Locate the cell with the specified text and output its [X, Y] center coordinate. 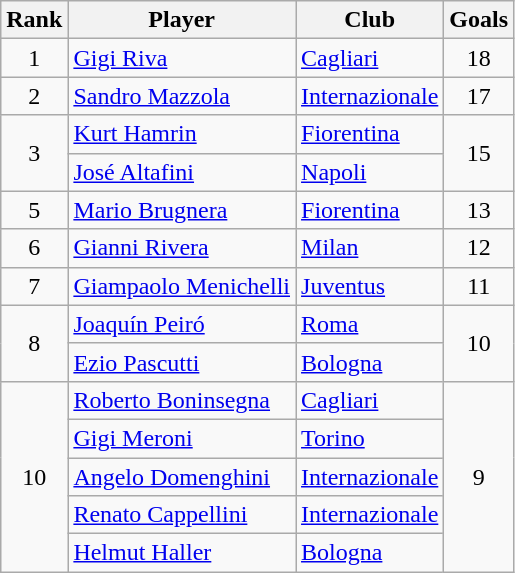
Ezio Pascutti [182, 362]
18 [479, 58]
Club [370, 20]
5 [34, 210]
15 [479, 153]
Gianni Rivera [182, 248]
9 [479, 476]
Roberto Boninsegna [182, 400]
12 [479, 248]
Helmut Haller [182, 553]
6 [34, 248]
Mario Brugnera [182, 210]
7 [34, 286]
Sandro Mazzola [182, 96]
13 [479, 210]
Kurt Hamrin [182, 134]
3 [34, 153]
Goals [479, 20]
Player [182, 20]
Joaquín Peiró [182, 324]
Gigi Riva [182, 58]
Torino [370, 438]
Angelo Domenghini [182, 477]
Rank [34, 20]
Renato Cappellini [182, 515]
Giampaolo Menichelli [182, 286]
2 [34, 96]
8 [34, 343]
Gigi Meroni [182, 438]
Juventus [370, 286]
1 [34, 58]
11 [479, 286]
José Altafini [182, 172]
17 [479, 96]
Milan [370, 248]
Roma [370, 324]
Napoli [370, 172]
